Scan for the cell matching the given text and deliver its [X, Y] coordinate at center. 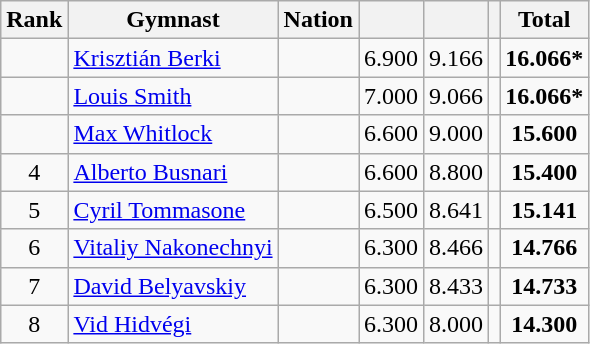
Total [544, 20]
8.000 [456, 324]
6 [34, 248]
Vid Hidvégi [173, 324]
Louis Smith [173, 96]
4 [34, 172]
7.000 [390, 96]
6.900 [390, 58]
8.466 [456, 248]
14.766 [544, 248]
David Belyavskiy [173, 286]
9.066 [456, 96]
Max Whitlock [173, 134]
8.433 [456, 286]
14.300 [544, 324]
Alberto Busnari [173, 172]
9.000 [456, 134]
Vitaliy Nakonechnyi [173, 248]
15.400 [544, 172]
Rank [34, 20]
8.641 [456, 210]
Gymnast [173, 20]
6.500 [390, 210]
15.141 [544, 210]
15.600 [544, 134]
8 [34, 324]
8.800 [456, 172]
14.733 [544, 286]
7 [34, 286]
5 [34, 210]
Nation [318, 20]
Cyril Tommasone [173, 210]
Krisztián Berki [173, 58]
9.166 [456, 58]
